Return the [x, y] coordinate for the center point of the cell that contains the specified text.  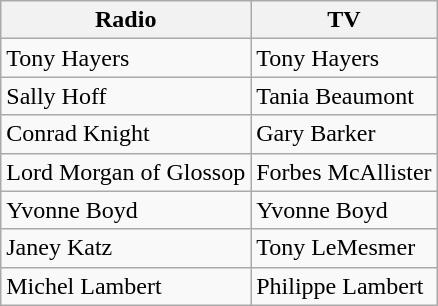
Gary Barker [344, 134]
TV [344, 20]
Conrad Knight [126, 134]
Radio [126, 20]
Tony LeMesmer [344, 248]
Philippe Lambert [344, 286]
Janey Katz [126, 248]
Tania Beaumont [344, 96]
Lord Morgan of Glossop [126, 172]
Sally Hoff [126, 96]
Michel Lambert [126, 286]
Forbes McAllister [344, 172]
